Scan for the cell matching the given text and deliver its (x, y) coordinate at center. 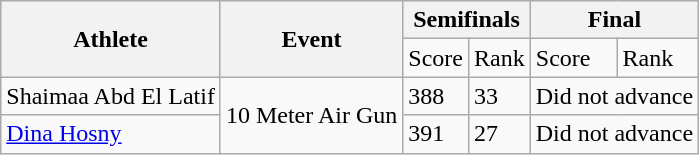
Semifinals (466, 20)
Athlete (111, 39)
391 (436, 134)
Shaimaa Abd El Latif (111, 96)
33 (500, 96)
10 Meter Air Gun (311, 115)
Dina Hosny (111, 134)
Event (311, 39)
27 (500, 134)
Final (614, 20)
388 (436, 96)
